Search for the cell housing the specified text and yield its [X, Y] center coordinate. 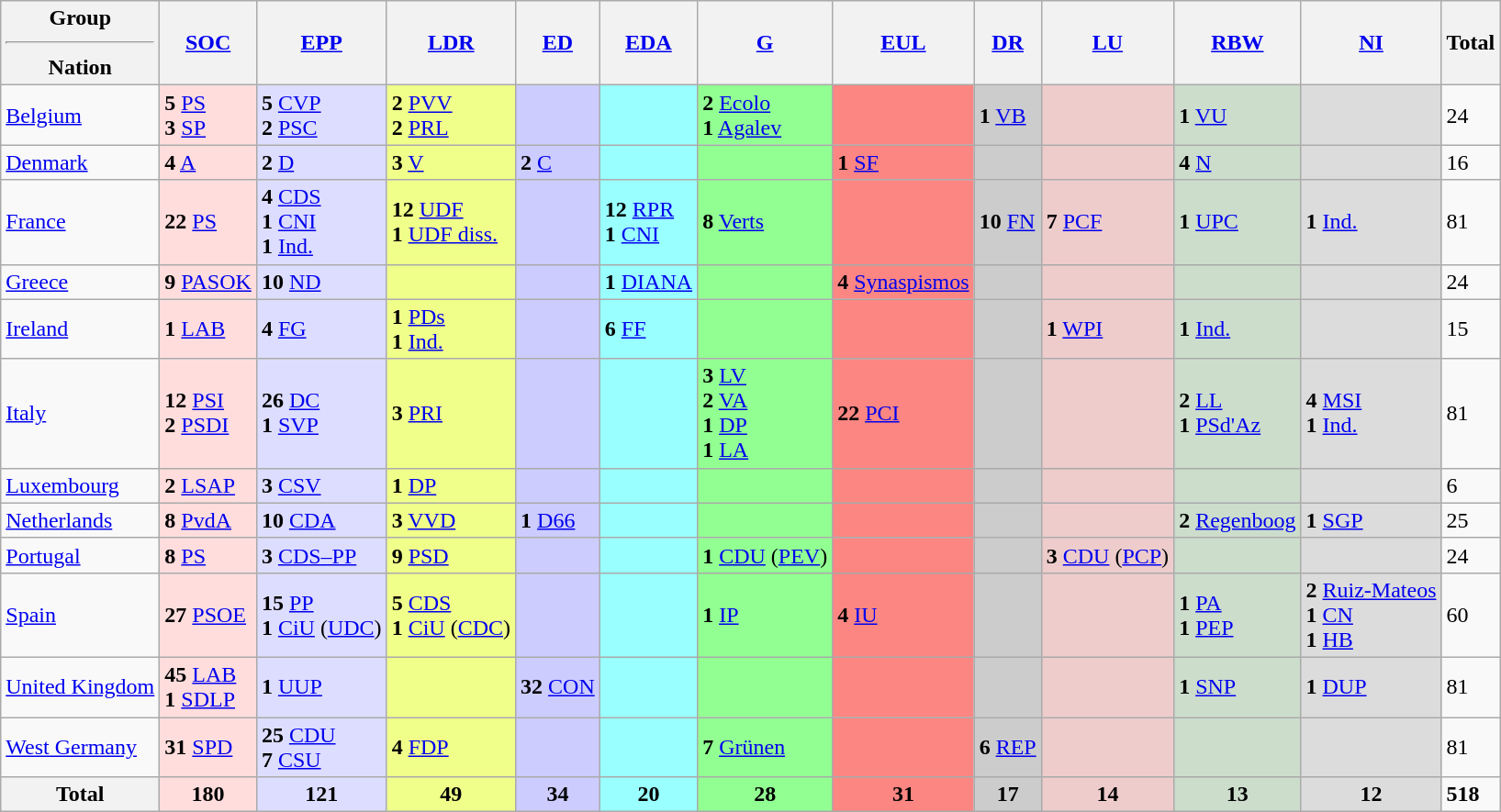
14 [1107, 795]
4 Synaspismos [903, 282]
ED [558, 43]
8 Verts [766, 222]
8 PS [208, 555]
Ireland [81, 328]
LU [1107, 43]
G [766, 43]
2 Ruiz-Mateos 1 CN 1 HB [1372, 615]
1 DP [451, 485]
12 UDF 1 UDF diss. [451, 222]
9 PSD [451, 555]
4 FDP [451, 747]
1 UPC [1238, 222]
Belgium [81, 116]
Italy [81, 413]
2 LL 1 PSd'Az [1238, 413]
1 WPI [1107, 328]
3 PRI [451, 413]
RBW [1238, 43]
2 D [321, 162]
1 DIANA [648, 282]
518 [1471, 795]
EPP [321, 43]
1 UUP [321, 686]
31 SPD [208, 747]
4 A [208, 162]
31 [903, 795]
32 CON [558, 686]
27 PSOE [208, 615]
60 [1471, 615]
1 CDU (PEV) [766, 555]
22 PCI [903, 413]
20 [648, 795]
Greece [81, 282]
1 VB [1008, 116]
1 SGP [1372, 520]
SOC [208, 43]
DR [1008, 43]
28 [766, 795]
4 IU [903, 615]
1 SNP [1238, 686]
2 PVV 2 PRL [451, 116]
12 RPR 1 CNI [648, 222]
10 ND [321, 282]
121 [321, 795]
3 VVD [451, 520]
5 CDS 1 CiU (CDC) [451, 615]
5 PS 3 SP [208, 116]
6 [1471, 485]
22 PS [208, 222]
1 D66 [558, 520]
Netherlands [81, 520]
1 PDs 1 Ind. [451, 328]
4 N [1238, 162]
6 FF [648, 328]
EDA [648, 43]
1 DUP [1372, 686]
3 V [451, 162]
2 Ecolo 1 Agalev [766, 116]
3 LV 2 VA 1 DP 1 LA [766, 413]
49 [451, 795]
2 LSAP [208, 485]
6 REP [1008, 747]
12 PSI 2 PSDI [208, 413]
1 VU [1238, 116]
45 LAB 1 SDLP [208, 686]
West Germany [81, 747]
12 [1372, 795]
7 Grünen [766, 747]
United Kingdom [81, 686]
Portugal [81, 555]
25 CDU 7 CSU [321, 747]
France [81, 222]
1 LAB [208, 328]
4 FG [321, 328]
2 Regenboog [1238, 520]
26 DC 1 SVP [321, 413]
9 PASOK [208, 282]
LDR [451, 43]
1 PA 1 PEP [1238, 615]
15 PP 1 CiU (UDC) [321, 615]
EUL [903, 43]
7 PCF [1107, 222]
16 [1471, 162]
3 CSV [321, 485]
5 CVP 2 PSC [321, 116]
17 [1008, 795]
3 CDS–PP [321, 555]
1 SF [903, 162]
10 FN [1008, 222]
10 CDA [321, 520]
NI [1372, 43]
8 PvdA [208, 520]
4 MSI 1 Ind. [1372, 413]
Luxembourg [81, 485]
3 CDU (PCP) [1107, 555]
25 [1471, 520]
Spain [81, 615]
34 [558, 795]
180 [208, 795]
Denmark [81, 162]
GroupNation [81, 43]
1 IP [766, 615]
4 CDS 1 CNI 1 Ind. [321, 222]
13 [1238, 795]
15 [1471, 328]
2 C [558, 162]
